Extract the [X, Y] coordinate from the center of the cell holding the provided text.  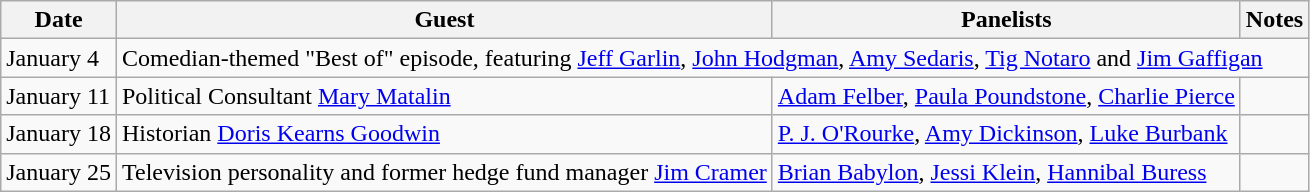
Comedian-themed "Best of" episode, featuring Jeff Garlin, John Hodgman, Amy Sedaris, Tig Notaro and Jim Gaffigan [712, 58]
P. J. O'Rourke, Amy Dickinson, Luke Burbank [1006, 134]
Brian Babylon, Jessi Klein, Hannibal Buress [1006, 172]
Guest [444, 20]
Date [59, 20]
Notes [1274, 20]
January 18 [59, 134]
January 4 [59, 58]
Historian Doris Kearns Goodwin [444, 134]
Political Consultant Mary Matalin [444, 96]
January 11 [59, 96]
Panelists [1006, 20]
Television personality and former hedge fund manager Jim Cramer [444, 172]
January 25 [59, 172]
Adam Felber, Paula Poundstone, Charlie Pierce [1006, 96]
